Scan for the cell matching the given text and deliver its [x, y] coordinate at center. 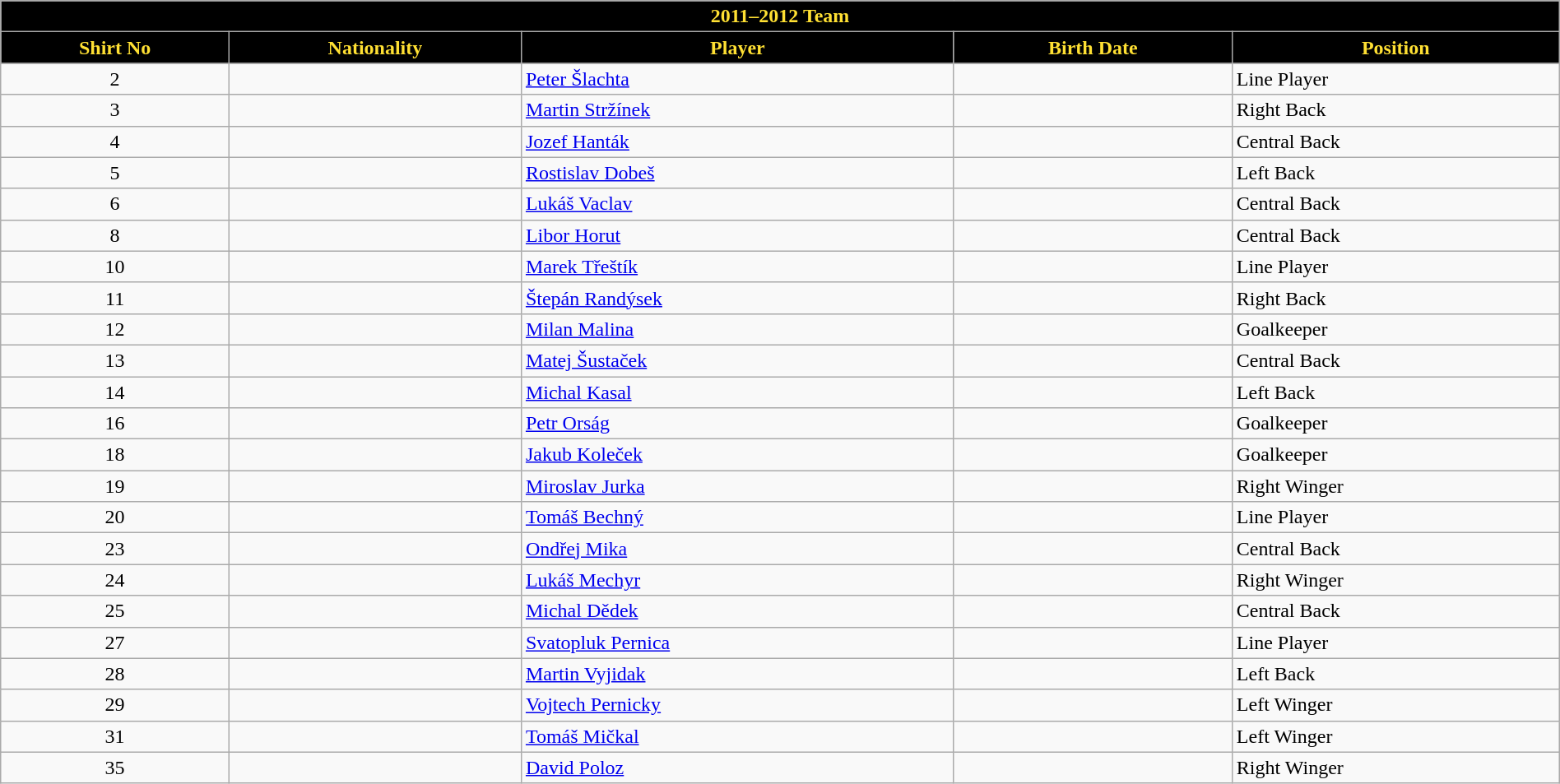
24 [115, 580]
Michal Dědek [737, 611]
Štepán Randýsek [737, 298]
David Poloz [737, 768]
Libor Horut [737, 235]
18 [115, 455]
31 [115, 736]
Matej Šustaček [737, 360]
4 [115, 141]
29 [115, 705]
16 [115, 424]
Svatopluk Pernica [737, 643]
Position [1395, 48]
19 [115, 486]
Martin Stržínek [737, 110]
Peter Šlachta [737, 79]
Tomáš Bechný [737, 517]
14 [115, 392]
10 [115, 267]
Birth Date [1093, 48]
11 [115, 298]
25 [115, 611]
2 [115, 79]
12 [115, 329]
28 [115, 674]
Miroslav Jurka [737, 486]
Martin Vyjidak [737, 674]
Milan Malina [737, 329]
3 [115, 110]
Ondřej Mika [737, 549]
Jakub Koleček [737, 455]
27 [115, 643]
Shirt No [115, 48]
23 [115, 549]
Petr Orság [737, 424]
20 [115, 517]
Player [737, 48]
Tomáš Mičkal [737, 736]
8 [115, 235]
Michal Kasal [737, 392]
Nationality [375, 48]
Lukáš Vaclav [737, 204]
Rostislav Dobeš [737, 173]
5 [115, 173]
Vojtech Pernicky [737, 705]
35 [115, 768]
2011–2012 Team [780, 16]
Lukáš Mechyr [737, 580]
6 [115, 204]
Jozef Hanták [737, 141]
Marek Třeštík [737, 267]
13 [115, 360]
